Return (x, y) of the center of cell containing provided text 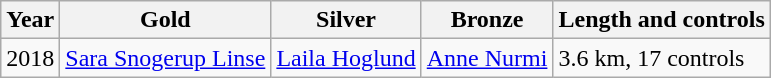
Length and controls (662, 20)
Bronze (487, 20)
Silver (346, 20)
3.6 km, 17 controls (662, 58)
Year (30, 20)
Sara Snogerup Linse (166, 58)
Gold (166, 20)
2018 (30, 58)
Laila Hoglund (346, 58)
Anne Nurmi (487, 58)
